Identify which cell holds the provided text, then report its [x, y] central coordinate. 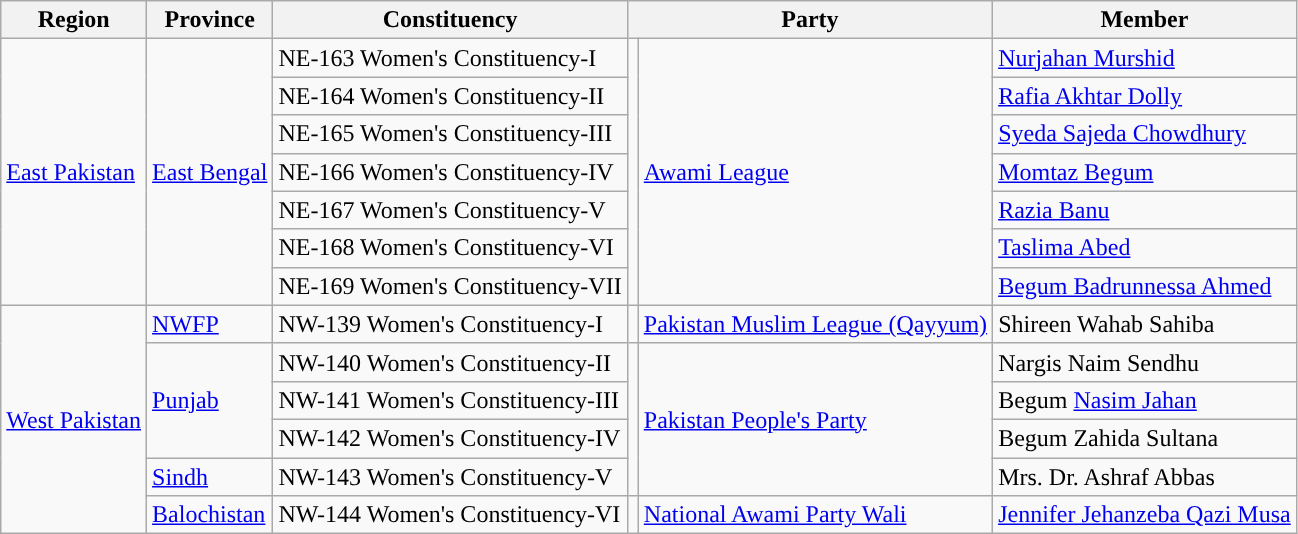
Taslima Abed [1145, 248]
Rafia Akhtar Dolly [1145, 96]
Mrs. Dr. Ashraf Abbas [1145, 477]
NE-169 Women's Constituency-VII [450, 286]
Momtaz Begum [1145, 172]
Province [210, 20]
Shireen Wahab Sahiba [1145, 324]
Balochistan [210, 515]
NE-165 Women's Constituency-III [450, 134]
NE-163 Women's Constituency-I [450, 58]
National Awami Party Wali [815, 515]
Nurjahan Murshid [1145, 58]
Member [1145, 20]
NW-140 Women's Constituency-II [450, 362]
NWFP [210, 324]
Region [74, 20]
Pakistan People's Party [815, 419]
Party [810, 20]
NE-166 Women's Constituency-IV [450, 172]
NW-139 Women's Constituency-I [450, 324]
Begum Badrunnessa Ahmed [1145, 286]
Nargis Naim Sendhu [1145, 362]
Syeda Sajeda Chowdhury [1145, 134]
NW-143 Women's Constituency-V [450, 477]
NW-141 Women's Constituency-III [450, 400]
Razia Banu [1145, 210]
NW-142 Women's Constituency-IV [450, 438]
Constituency [450, 20]
NW-144 Women's Constituency-VI [450, 515]
NE-167 Women's Constituency-V [450, 210]
Jennifer Jehanzeba Qazi Musa [1145, 515]
Begum Nasim Jahan [1145, 400]
Sindh [210, 477]
Awami League [815, 172]
NE-168 Women's Constituency-VI [450, 248]
NE-164 Women's Constituency-II [450, 96]
Begum Zahida Sultana [1145, 438]
Pakistan Muslim League (Qayyum) [815, 324]
West Pakistan [74, 419]
East Bengal [210, 172]
Punjab [210, 400]
East Pakistan [74, 172]
